Scan for the cell matching the given text and deliver its [X, Y] coordinate at center. 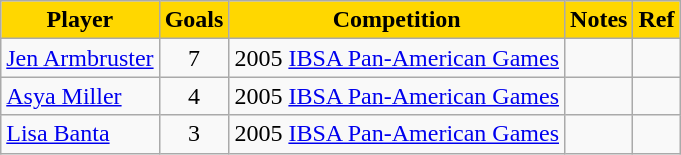
4 [194, 96]
7 [194, 58]
Goals [194, 20]
3 [194, 134]
Player [80, 20]
Jen Armbruster [80, 58]
Asya Miller [80, 96]
Ref [656, 20]
Competition [397, 20]
Notes [599, 20]
Lisa Banta [80, 134]
